Provide the (x, y) coordinate of the cell's center where the given text is located.  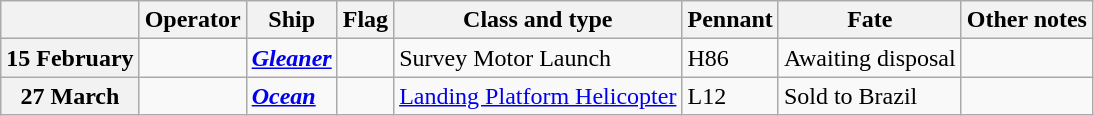
Gleaner (292, 58)
Fate (870, 20)
Awaiting disposal (870, 58)
L12 (730, 96)
Class and type (538, 20)
Survey Motor Launch (538, 58)
Flag (365, 20)
Landing Platform Helicopter (538, 96)
H86 (730, 58)
Pennant (730, 20)
Sold to Brazil (870, 96)
Operator (192, 20)
Ocean (292, 96)
15 February (70, 58)
Ship (292, 20)
27 March (70, 96)
Other notes (1026, 20)
